Extract the [x, y] coordinate from the center of the cell holding the provided text.  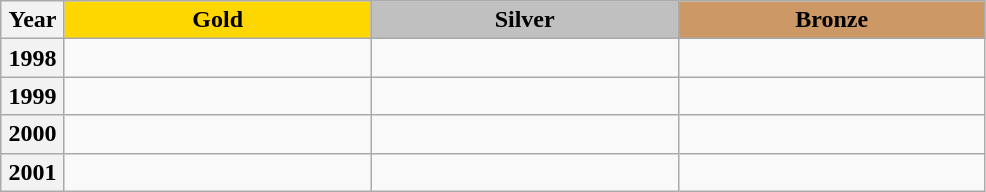
Bronze [832, 20]
2000 [32, 134]
1999 [32, 96]
Silver [524, 20]
Gold [218, 20]
1998 [32, 58]
Year [32, 20]
2001 [32, 172]
